Output the (X, Y) coordinate of the center of the cell containing the given text.  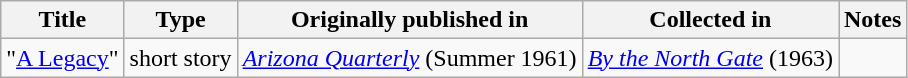
Arizona Quarterly (Summer 1961) (410, 58)
"A Legacy" (62, 58)
Title (62, 20)
Type (180, 20)
Collected in (710, 20)
Originally published in (410, 20)
Notes (872, 20)
short story (180, 58)
By the North Gate (1963) (710, 58)
